Find where the given text appears and provide that cell's center as (X, Y) coordinate. 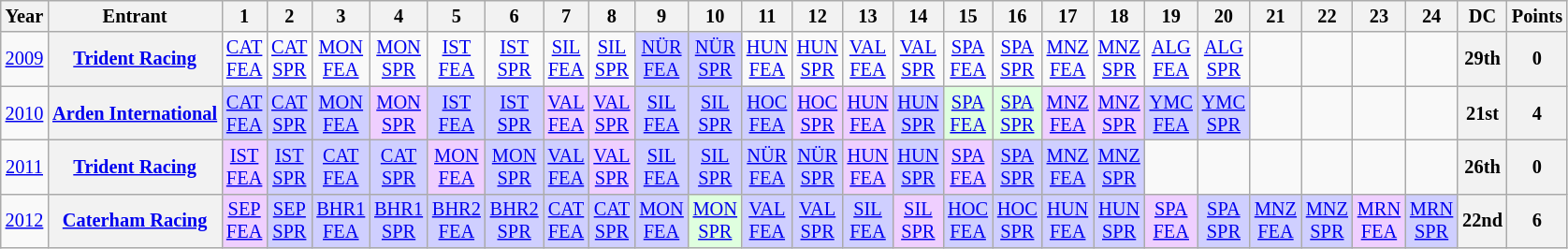
29th (1482, 59)
12 (818, 16)
5 (457, 16)
21st (1482, 113)
8 (612, 16)
15 (967, 16)
7 (567, 16)
Caterham Racing (135, 221)
Entrant (135, 16)
2011 (24, 167)
BHR1FEA (341, 221)
SEPSPR (289, 221)
16 (1018, 16)
22nd (1482, 221)
13 (868, 16)
Arden International (135, 113)
YMCFEA (1171, 113)
26th (1482, 167)
2009 (24, 59)
11 (767, 16)
17 (1068, 16)
20 (1224, 16)
18 (1119, 16)
Year (24, 16)
SEPFEA (244, 221)
BHR2SPR (515, 221)
3 (341, 16)
ALGFEA (1171, 59)
MRNFEA (1379, 221)
9 (661, 16)
10 (715, 16)
24 (1431, 16)
2012 (24, 221)
BHR1SPR (399, 221)
19 (1171, 16)
2010 (24, 113)
23 (1379, 16)
MRNSPR (1431, 221)
21 (1276, 16)
Points (1537, 16)
2 (289, 16)
BHR2FEA (457, 221)
DC (1482, 16)
YMCSPR (1224, 113)
1 (244, 16)
ALGSPR (1224, 59)
14 (918, 16)
22 (1327, 16)
